Extract the [X, Y] coordinate from the center of the cell holding the provided text.  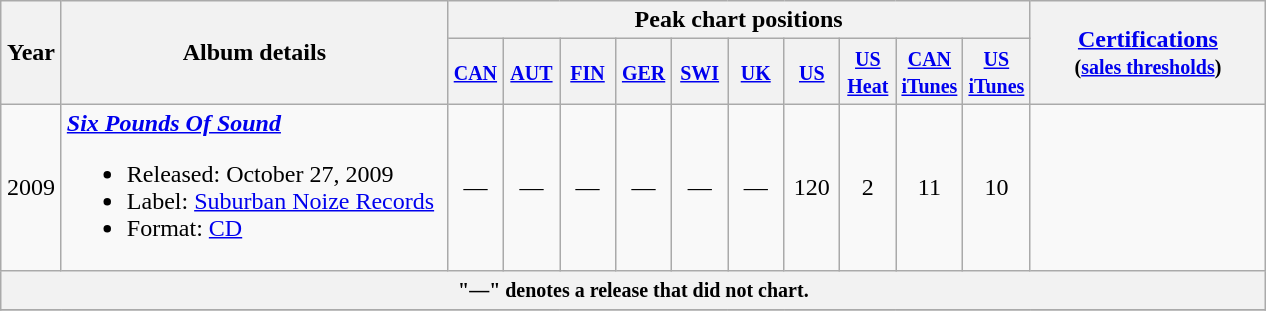
CAN [475, 72]
Six Pounds Of SoundReleased: October 27, 2009Label: Suburban Noize RecordsFormat: CD [254, 188]
11 [930, 188]
UK [756, 72]
Peak chart positions [738, 20]
GER [644, 72]
SWI [700, 72]
US iTunes [996, 72]
Year [32, 52]
CAN iTunes [930, 72]
10 [996, 188]
Certifications(sales thresholds) [1148, 52]
120 [812, 188]
2009 [32, 188]
2 [868, 188]
US Heat [868, 72]
"—" denotes a release that did not chart. [634, 290]
FIN [588, 72]
AUT [531, 72]
Album details [254, 52]
US [812, 72]
